Identify which cell holds the provided text, then report its (X, Y) central coordinate. 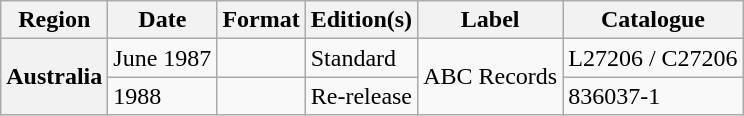
L27206 / C27206 (653, 58)
Label (490, 20)
Australia (54, 77)
Catalogue (653, 20)
Date (162, 20)
ABC Records (490, 77)
Edition(s) (361, 20)
Re-release (361, 96)
Region (54, 20)
June 1987 (162, 58)
Standard (361, 58)
Format (261, 20)
1988 (162, 96)
836037-1 (653, 96)
